Pinpoint the cell where the given text exists, returning its (X, Y) midpoint coordinate. 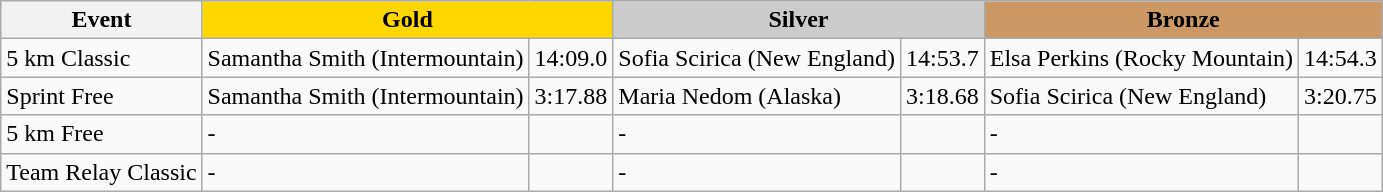
14:53.7 (942, 58)
Maria Nedom (Alaska) (757, 96)
5 km Classic (102, 58)
Gold (408, 20)
14:54.3 (1341, 58)
Sprint Free (102, 96)
Elsa Perkins (Rocky Mountain) (1141, 58)
3:18.68 (942, 96)
Team Relay Classic (102, 172)
3:20.75 (1341, 96)
Event (102, 20)
Bronze (1183, 20)
5 km Free (102, 134)
Silver (798, 20)
3:17.88 (571, 96)
14:09.0 (571, 58)
